Return the [X, Y] coordinate for the center point of the cell that contains the specified text.  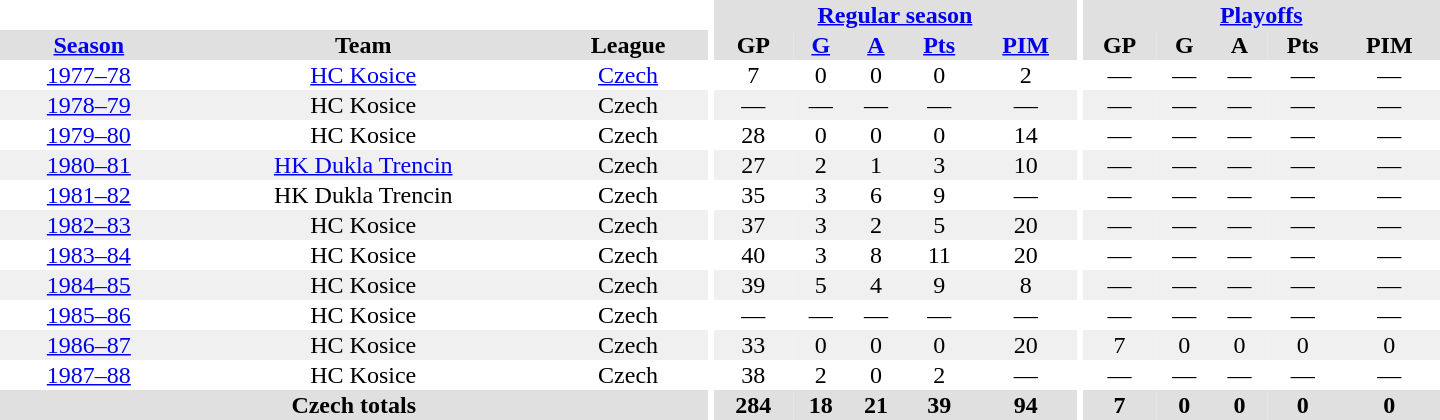
37 [754, 225]
38 [754, 375]
28 [754, 135]
27 [754, 165]
Team [364, 45]
1985–86 [89, 315]
1 [876, 165]
Season [89, 45]
1983–84 [89, 255]
11 [938, 255]
4 [876, 285]
94 [1026, 405]
1986–87 [89, 345]
1979–80 [89, 135]
1987–88 [89, 375]
10 [1026, 165]
1982–83 [89, 225]
21 [876, 405]
6 [876, 195]
33 [754, 345]
1984–85 [89, 285]
284 [754, 405]
1980–81 [89, 165]
Czech totals [354, 405]
1981–82 [89, 195]
1977–78 [89, 75]
40 [754, 255]
18 [820, 405]
Regular season [896, 15]
14 [1026, 135]
League [628, 45]
35 [754, 195]
1978–79 [89, 105]
Playoffs [1261, 15]
